Determine the [x, y] coordinate at the center of the cell enclosing the given text.  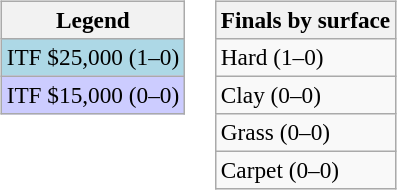
Legend [92, 20]
Grass (0–0) [305, 133]
ITF $15,000 (0–0) [92, 95]
ITF $25,000 (1–0) [92, 57]
Carpet (0–0) [305, 171]
Finals by surface [305, 20]
Hard (1–0) [305, 57]
Clay (0–0) [305, 95]
